Determine the (X, Y) coordinate at the center of the cell enclosing the given text.  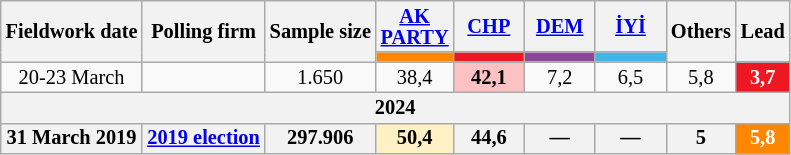
Polling firm (203, 30)
2024 (396, 108)
7,2 (560, 78)
CHP (488, 26)
1.650 (320, 78)
DEM (560, 26)
44,6 (488, 138)
42,1 (488, 78)
6,5 (630, 78)
Others (701, 30)
Fieldwork date (72, 30)
20-23 March (72, 78)
5 (701, 138)
50,4 (415, 138)
38,4 (415, 78)
2019 election (203, 138)
Lead (763, 30)
31 March 2019 (72, 138)
3,7 (763, 78)
AK PARTY (415, 26)
İYİ (630, 26)
297.906 (320, 138)
Sample size (320, 30)
